Capture the cell that displays the provided text and extract its (X, Y) central coordinate. 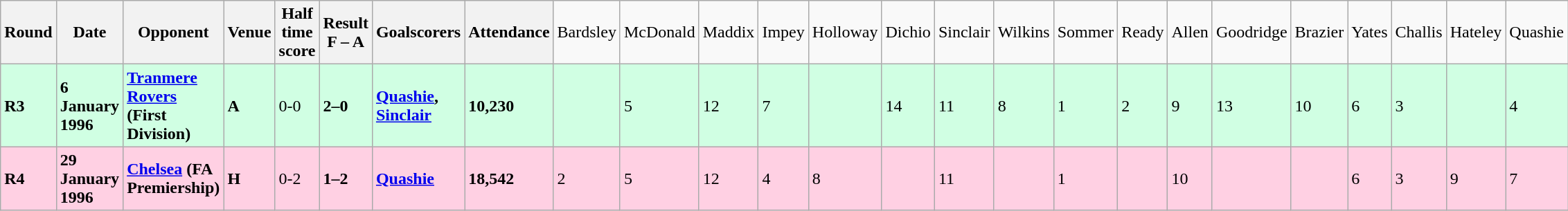
Venue (249, 33)
0-0 (297, 105)
10,230 (509, 105)
R4 (28, 178)
Maddix (729, 33)
Sinclair (964, 33)
14 (908, 105)
Bardsley (587, 33)
29 January 1996 (89, 178)
R3 (28, 105)
McDonald (659, 33)
Attendance (509, 33)
Brazier (1319, 33)
0-2 (297, 178)
Hateley (1476, 33)
Holloway (845, 33)
ResultF – A (346, 33)
Date (89, 33)
Sommer (1085, 33)
Half time score (297, 33)
13 (1251, 105)
6 January 1996 (89, 105)
Challis (1418, 33)
Opponent (173, 33)
A (249, 105)
Goalscorers (418, 33)
18,542 (509, 178)
1–2 (346, 178)
Tranmere Rovers (First Division) (173, 105)
Yates (1370, 33)
Goodridge (1251, 33)
2–0 (346, 105)
Wilkins (1024, 33)
Allen (1190, 33)
Dichio (908, 33)
Round (28, 33)
Quashie, Sinclair (418, 105)
Impey (783, 33)
H (249, 178)
Chelsea (FA Premiership) (173, 178)
Ready (1143, 33)
